Detect which cell encompasses the target text, then output its (X, Y) center coordinate. 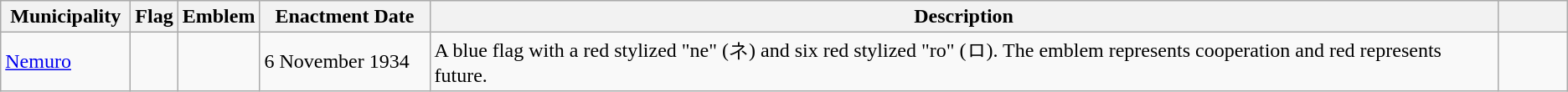
6 November 1934 (345, 62)
Nemuro (65, 62)
Description (963, 17)
Municipality (65, 17)
Enactment Date (345, 17)
Emblem (219, 17)
Flag (154, 17)
A blue flag with a red stylized "ne" (ネ) and six red stylized "ro" (ロ). The emblem represents cooperation and red represents future. (963, 62)
